Provide the (x, y) coordinate of the cell's center where the given text is located.  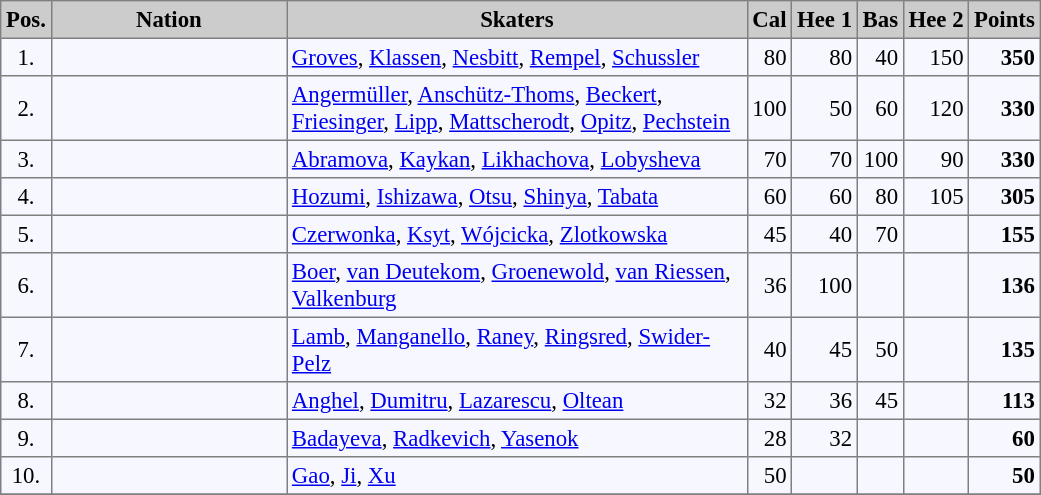
1. (26, 57)
Badayeva, Radkevich, Yasenok (517, 438)
4. (26, 197)
90 (936, 159)
5. (26, 234)
155 (1004, 234)
Points (1004, 20)
Skaters (517, 20)
135 (1004, 349)
6. (26, 285)
10. (26, 476)
9. (26, 438)
Cal (770, 20)
Bas (880, 20)
305 (1004, 197)
2. (26, 108)
136 (1004, 285)
Boer, van Deutekom, Groenewold, van Riessen, Valkenburg (517, 285)
150 (936, 57)
Anghel, Dumitru, Lazarescu, Oltean (517, 401)
Czerwonka, Ksyt, Wójcicka, Zlotkowska (517, 234)
Groves, Klassen, Nesbitt, Rempel, Schussler (517, 57)
Gao, Ji, Xu (517, 476)
350 (1004, 57)
Lamb, Manganello, Raney, Ringsred, Swider-Pelz (517, 349)
120 (936, 108)
Abramova, Kaykan, Likhachova, Lobysheva (517, 159)
3. (26, 159)
113 (1004, 401)
Nation (169, 20)
Angermüller, Anschütz-Thoms, Beckert, Friesinger, Lipp, Mattscherodt, Opitz, Pechstein (517, 108)
Hee 1 (825, 20)
Hozumi, Ishizawa, Otsu, Shinya, Tabata (517, 197)
Hee 2 (936, 20)
7. (26, 349)
Pos. (26, 20)
105 (936, 197)
8. (26, 401)
28 (770, 438)
